Find where the given text appears and provide that cell's center as (X, Y) coordinate. 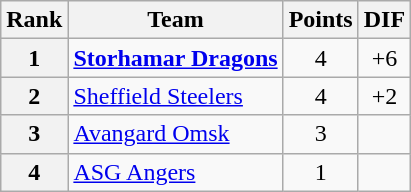
Rank (34, 20)
Avangard Omsk (176, 134)
2 (34, 96)
Storhamar Dragons (176, 58)
ASG Angers (176, 172)
DIF (384, 20)
Team (176, 20)
+2 (384, 96)
Sheffield Steelers (176, 96)
Points (320, 20)
+6 (384, 58)
